Locate the cell with the specified text and output its (X, Y) center coordinate. 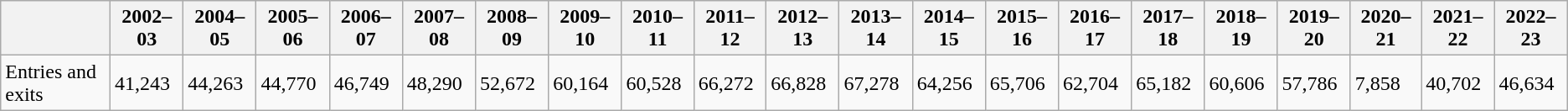
Entries and exits (55, 82)
52,672 (511, 82)
46,634 (1531, 82)
7,858 (1385, 82)
2017–18 (1168, 29)
40,702 (1457, 82)
2008–09 (511, 29)
2016–17 (1094, 29)
2006–07 (365, 29)
2012–13 (802, 29)
2004–05 (219, 29)
67,278 (876, 82)
46,749 (365, 82)
2009–10 (585, 29)
60,164 (585, 82)
57,786 (1313, 82)
2022–23 (1531, 29)
2011–12 (730, 29)
41,243 (147, 82)
66,272 (730, 82)
44,263 (219, 82)
44,770 (293, 82)
2013–14 (876, 29)
65,706 (1022, 82)
2002–03 (147, 29)
66,828 (802, 82)
2019–20 (1313, 29)
62,704 (1094, 82)
60,528 (658, 82)
2010–11 (658, 29)
48,290 (439, 82)
2015–16 (1022, 29)
2014–15 (948, 29)
2007–08 (439, 29)
2005–06 (293, 29)
65,182 (1168, 82)
60,606 (1241, 82)
2018–19 (1241, 29)
2020–21 (1385, 29)
2021–22 (1457, 29)
64,256 (948, 82)
